Determine the [x, y] coordinate at the center of the cell enclosing the given text.  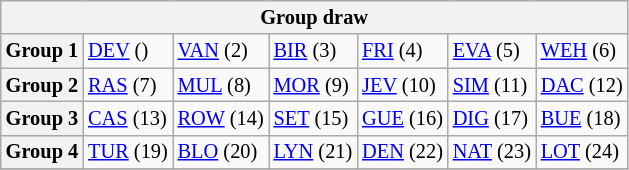
CAS (13) [128, 118]
DAC (12) [582, 85]
WEH (6) [582, 51]
BIR (3) [314, 51]
SET (15) [314, 118]
Group 1 [42, 51]
LOT (24) [582, 152]
DIG (17) [492, 118]
Group draw [314, 17]
EVA (5) [492, 51]
DEN (22) [402, 152]
LYN (21) [314, 152]
Group 2 [42, 85]
TUR (19) [128, 152]
NAT (23) [492, 152]
JEV (10) [402, 85]
Group 3 [42, 118]
BUE (18) [582, 118]
ROW (14) [221, 118]
VAN (2) [221, 51]
BLO (20) [221, 152]
SIM (11) [492, 85]
MOR (9) [314, 85]
RAS (7) [128, 85]
GUE (16) [402, 118]
MUL (8) [221, 85]
DEV () [128, 51]
Group 4 [42, 152]
FRI (4) [402, 51]
